Return the (X, Y) coordinate for the center point of the cell that contains the specified text.  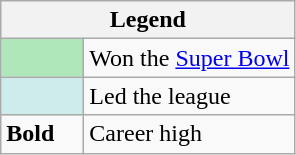
Bold (42, 134)
Legend (148, 20)
Career high (190, 134)
Won the Super Bowl (190, 58)
Led the league (190, 96)
